Pinpoint the cell where the given text exists, returning its [X, Y] midpoint coordinate. 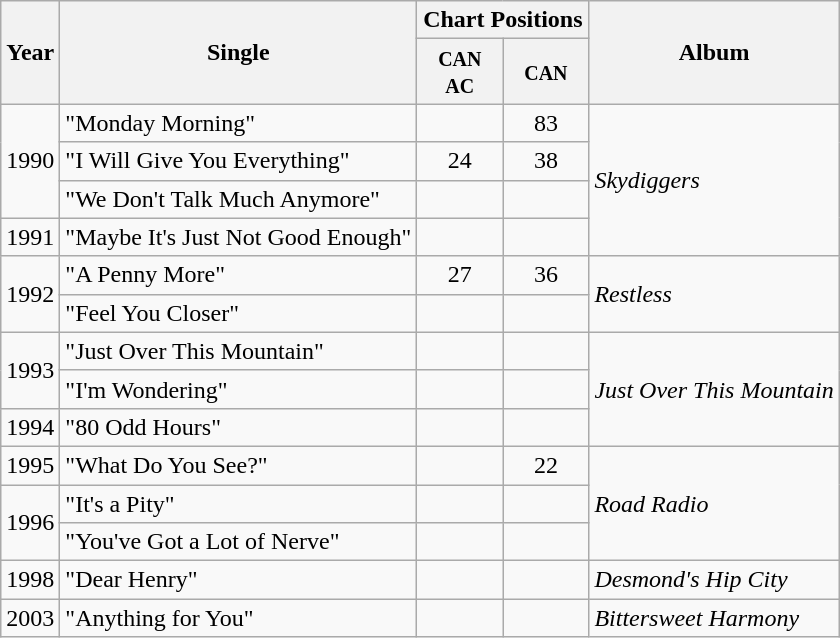
"I'm Wondering" [238, 389]
"What Do You See?" [238, 465]
Single [238, 52]
"We Don't Talk Much Anymore" [238, 199]
Restless [714, 294]
36 [546, 275]
1995 [30, 465]
"Just Over This Mountain" [238, 351]
Bittersweet Harmony [714, 618]
1993 [30, 370]
27 [460, 275]
1990 [30, 161]
1996 [30, 522]
Just Over This Mountain [714, 389]
"Anything for You" [238, 618]
Chart Positions [503, 20]
"You've Got a Lot of Nerve" [238, 542]
Album [714, 52]
22 [546, 465]
1991 [30, 237]
CAN AC [460, 72]
38 [546, 161]
1998 [30, 580]
Desmond's Hip City [714, 580]
Skydiggers [714, 180]
CAN [546, 72]
"I Will Give You Everything" [238, 161]
Road Radio [714, 503]
1994 [30, 427]
"80 Odd Hours" [238, 427]
2003 [30, 618]
"Monday Morning" [238, 123]
"It's a Pity" [238, 503]
Year [30, 52]
1992 [30, 294]
83 [546, 123]
"Feel You Closer" [238, 313]
"Maybe It's Just Not Good Enough" [238, 237]
"Dear Henry" [238, 580]
"A Penny More" [238, 275]
24 [460, 161]
